From the cell containing the given text, extract its center point as (X, Y) coordinate. 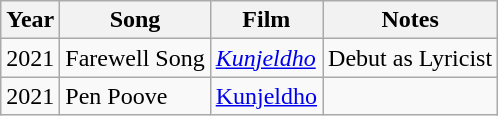
Song (135, 20)
Notes (410, 20)
Farewell Song (135, 58)
Year (30, 20)
Film (266, 20)
Debut as Lyricist (410, 58)
Pen Poove (135, 96)
